Scan for the cell matching the given text and deliver its [x, y] coordinate at center. 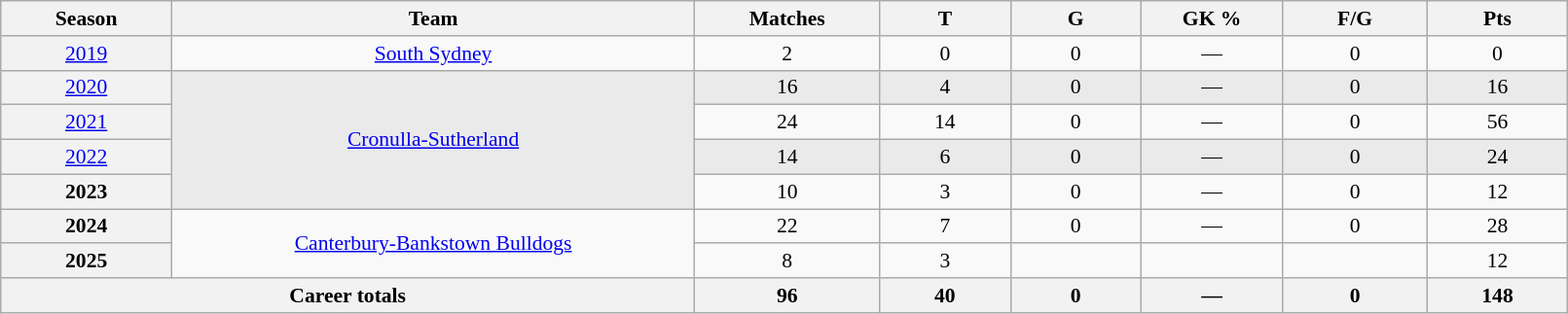
2024 [87, 227]
Career totals [348, 296]
2021 [87, 122]
8 [787, 262]
7 [945, 227]
GK % [1212, 18]
40 [945, 296]
4 [945, 87]
96 [787, 296]
Matches [787, 18]
56 [1497, 122]
148 [1497, 296]
2 [787, 53]
G [1076, 18]
Pts [1497, 18]
Team [434, 18]
Canterbury-Bankstown Bulldogs [434, 243]
2025 [87, 262]
22 [787, 227]
South Sydney [434, 53]
2019 [87, 53]
2023 [87, 192]
6 [945, 157]
28 [1497, 227]
Season [87, 18]
2022 [87, 157]
Cronulla-Sutherland [434, 139]
T [945, 18]
10 [787, 192]
F/G [1355, 18]
2020 [87, 87]
